Provide the [X, Y] coordinate of the cell's center where the given text is located.  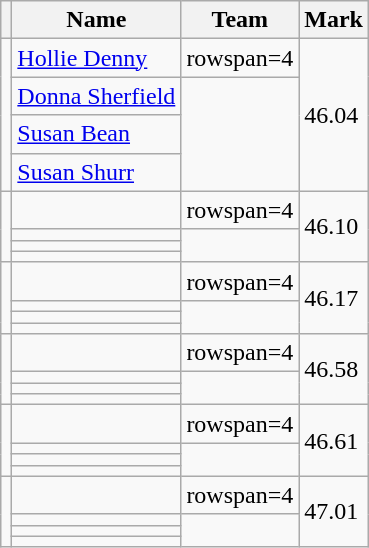
Name [96, 20]
47.01 [334, 512]
Hollie Denny [96, 58]
46.10 [334, 226]
Susan Bean [96, 134]
46.04 [334, 115]
46.58 [334, 370]
Donna Sherfield [96, 96]
Team [240, 20]
Susan Shurr [96, 172]
Mark [334, 20]
46.61 [334, 440]
46.17 [334, 298]
